Locate the cell with the specified text and output its [x, y] center coordinate. 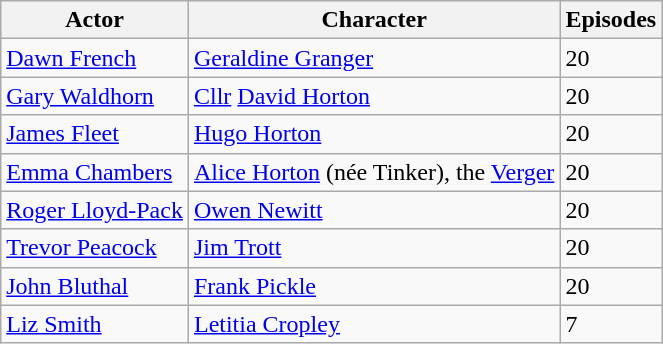
Liz Smith [95, 324]
Roger Lloyd-Pack [95, 210]
Cllr David Horton [374, 96]
Gary Waldhorn [95, 96]
Frank Pickle [374, 286]
Character [374, 20]
John Bluthal [95, 286]
Geraldine Granger [374, 58]
Episodes [611, 20]
Letitia Cropley [374, 324]
James Fleet [95, 134]
Dawn French [95, 58]
Owen Newitt [374, 210]
Alice Horton (née Tinker), the Verger [374, 172]
Actor [95, 20]
Jim Trott [374, 248]
Trevor Peacock [95, 248]
7 [611, 324]
Hugo Horton [374, 134]
Emma Chambers [95, 172]
